Provide the (x, y) coordinate of the cell's center where the given text is located.  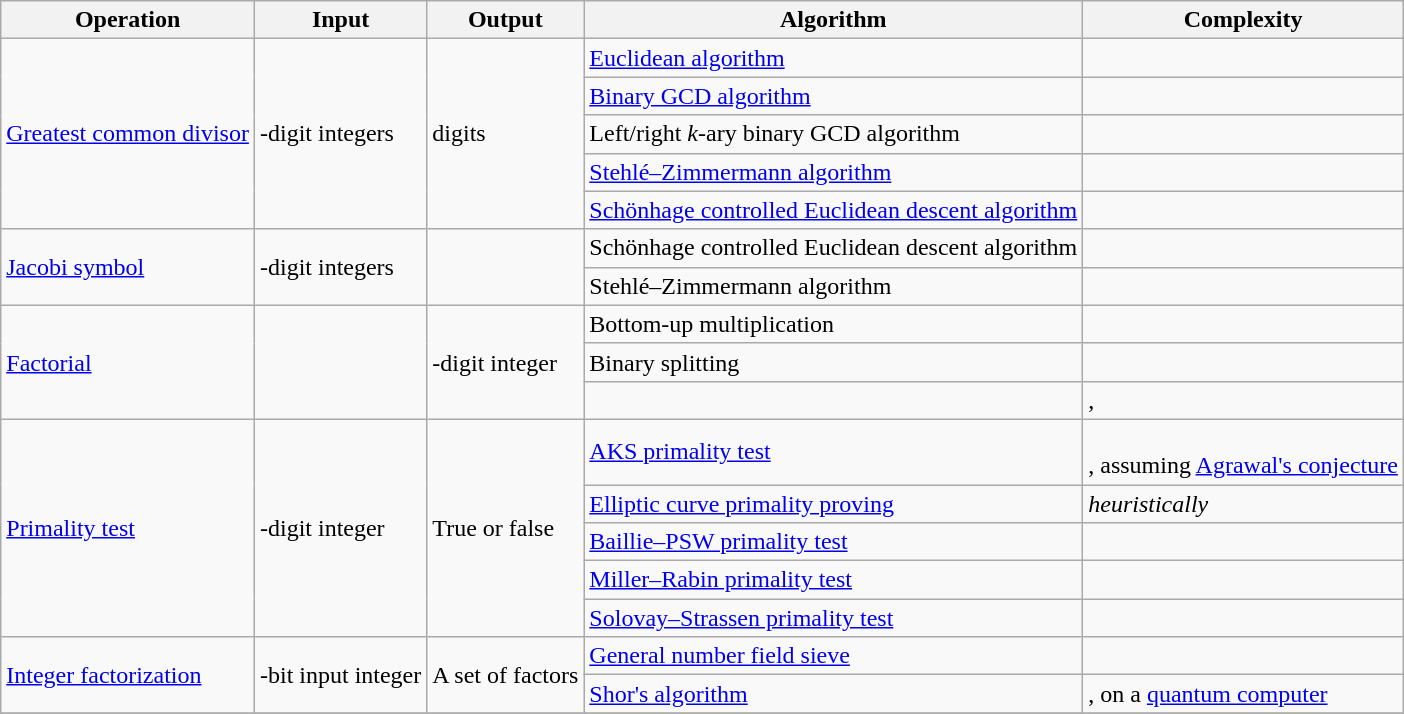
Algorithm (834, 20)
, on a quantum computer (1244, 694)
Left/right k-ary binary GCD algorithm (834, 134)
Primality test (128, 528)
Elliptic curve primality proving (834, 503)
, (1244, 400)
Input (340, 20)
digits (506, 134)
True or false (506, 528)
, assuming Agrawal's conjecture (1244, 452)
Jacobi symbol (128, 267)
Greatest common divisor (128, 134)
Shor's algorithm (834, 694)
heuristically (1244, 503)
AKS primality test (834, 452)
Bottom-up multiplication (834, 324)
Operation (128, 20)
Euclidean algorithm (834, 58)
Output (506, 20)
A set of factors (506, 675)
Binary GCD algorithm (834, 96)
Baillie–PSW primality test (834, 542)
Miller–Rabin primality test (834, 580)
Binary splitting (834, 362)
Factorial (128, 362)
-bit input integer (340, 675)
Integer factorization (128, 675)
General number field sieve (834, 656)
Complexity (1244, 20)
Solovay–Strassen primality test (834, 618)
